Scan for the cell matching the given text and deliver its (X, Y) coordinate at center. 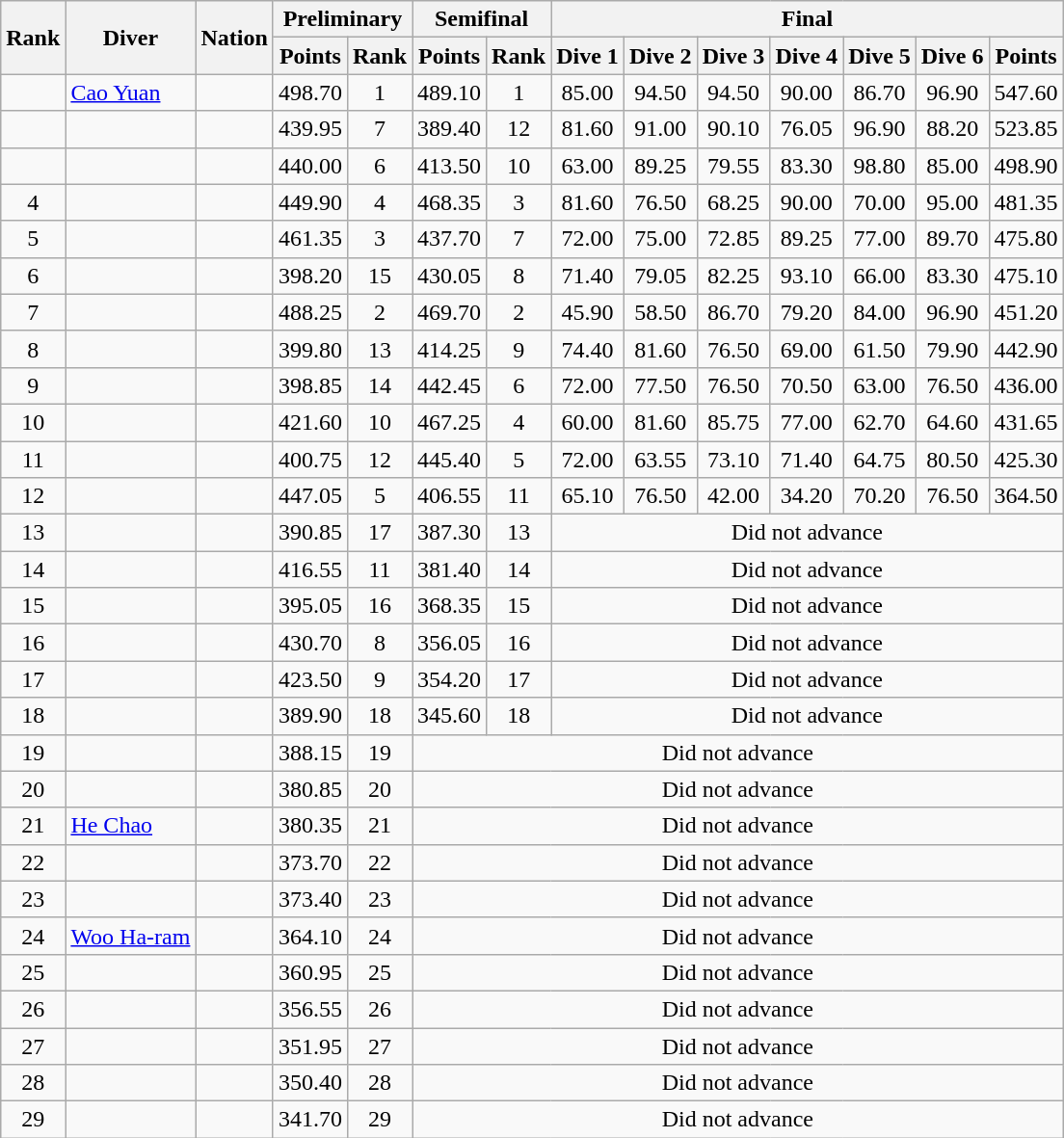
390.85 (310, 533)
Semifinal (482, 19)
93.10 (807, 276)
91.00 (660, 129)
437.70 (449, 239)
368.35 (449, 606)
364.10 (310, 936)
445.40 (449, 460)
90.10 (733, 129)
430.05 (449, 276)
Dive 4 (807, 56)
70.00 (880, 202)
451.20 (1025, 312)
439.95 (310, 129)
72.85 (733, 239)
Dive 5 (880, 56)
Dive 1 (588, 56)
475.10 (1025, 276)
79.05 (660, 276)
468.35 (449, 202)
45.90 (588, 312)
Dive 3 (733, 56)
481.35 (1025, 202)
62.70 (880, 422)
88.20 (952, 129)
430.70 (310, 643)
68.25 (733, 202)
Dive 6 (952, 56)
Diver (131, 38)
Preliminary (342, 19)
69.00 (807, 349)
80.50 (952, 460)
82.25 (733, 276)
60.00 (588, 422)
58.50 (660, 312)
388.15 (310, 753)
34.20 (807, 496)
73.10 (733, 460)
380.35 (310, 826)
488.25 (310, 312)
414.25 (449, 349)
400.75 (310, 460)
413.50 (449, 166)
Nation (234, 38)
442.90 (1025, 349)
351.95 (310, 1045)
76.05 (807, 129)
64.60 (952, 422)
498.90 (1025, 166)
42.00 (733, 496)
Woo Ha-ram (131, 936)
79.55 (733, 166)
436.00 (1025, 385)
64.75 (880, 460)
61.50 (880, 349)
449.90 (310, 202)
395.05 (310, 606)
425.30 (1025, 460)
381.40 (449, 569)
350.40 (310, 1083)
70.50 (807, 385)
354.20 (449, 679)
63.55 (660, 460)
84.00 (880, 312)
79.90 (952, 349)
79.20 (807, 312)
356.55 (310, 1009)
398.20 (310, 276)
447.05 (310, 496)
Final (808, 19)
423.50 (310, 679)
389.40 (449, 129)
387.30 (449, 533)
74.40 (588, 349)
75.00 (660, 239)
380.85 (310, 789)
467.25 (449, 422)
431.65 (1025, 422)
389.90 (310, 716)
Cao Yuan (131, 93)
489.10 (449, 93)
399.80 (310, 349)
469.70 (449, 312)
398.85 (310, 385)
421.60 (310, 422)
70.20 (880, 496)
523.85 (1025, 129)
360.95 (310, 972)
416.55 (310, 569)
498.70 (310, 93)
He Chao (131, 826)
373.40 (310, 899)
356.05 (449, 643)
475.80 (1025, 239)
364.50 (1025, 496)
89.70 (952, 239)
440.00 (310, 166)
547.60 (1025, 93)
77.50 (660, 385)
95.00 (952, 202)
98.80 (880, 166)
345.60 (449, 716)
Dive 2 (660, 56)
406.55 (449, 496)
66.00 (880, 276)
65.10 (588, 496)
341.70 (310, 1120)
373.70 (310, 862)
461.35 (310, 239)
442.45 (449, 385)
85.75 (733, 422)
